Determine the [x, y] coordinate at the center of the cell enclosing the given text.  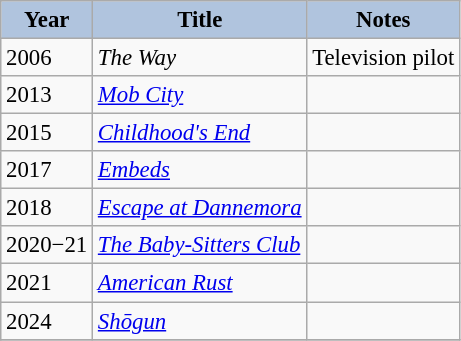
American Rust [200, 283]
2020−21 [47, 245]
The Way [200, 58]
2024 [47, 321]
Shōgun [200, 321]
Year [47, 20]
2015 [47, 133]
Notes [384, 20]
2006 [47, 58]
Title [200, 20]
2013 [47, 95]
Childhood's End [200, 133]
2017 [47, 170]
Mob City [200, 95]
Television pilot [384, 58]
Embeds [200, 170]
2018 [47, 208]
The Baby-Sitters Club [200, 245]
Escape at Dannemora [200, 208]
2021 [47, 283]
